Output the (x, y) coordinate of the center of the cell containing the given text.  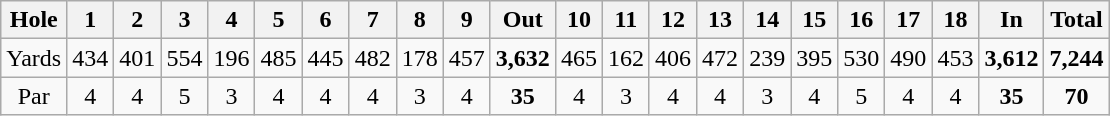
10 (578, 20)
18 (956, 20)
6 (326, 20)
178 (420, 58)
Yards (34, 58)
530 (862, 58)
457 (466, 58)
14 (768, 20)
472 (720, 58)
3,632 (522, 58)
Total (1076, 20)
465 (578, 58)
7 (372, 20)
485 (278, 58)
2 (138, 20)
239 (768, 58)
70 (1076, 96)
9 (466, 20)
196 (232, 58)
11 (626, 20)
3,612 (1012, 58)
16 (862, 20)
490 (908, 58)
Hole (34, 20)
406 (672, 58)
434 (90, 58)
17 (908, 20)
445 (326, 58)
Par (34, 96)
12 (672, 20)
7,244 (1076, 58)
1 (90, 20)
162 (626, 58)
8 (420, 20)
554 (184, 58)
In (1012, 20)
401 (138, 58)
395 (814, 58)
15 (814, 20)
Out (522, 20)
453 (956, 58)
13 (720, 20)
482 (372, 58)
